From the cell containing the given text, extract its center point as (x, y) coordinate. 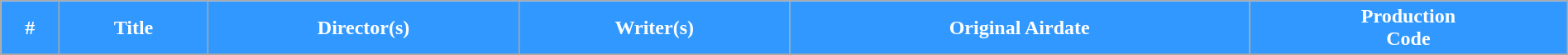
ProductionCode (1409, 28)
Original Airdate (1020, 28)
Writer(s) (655, 28)
Director(s) (363, 28)
# (30, 28)
Title (134, 28)
